From the cell containing the given text, extract its center point as [x, y] coordinate. 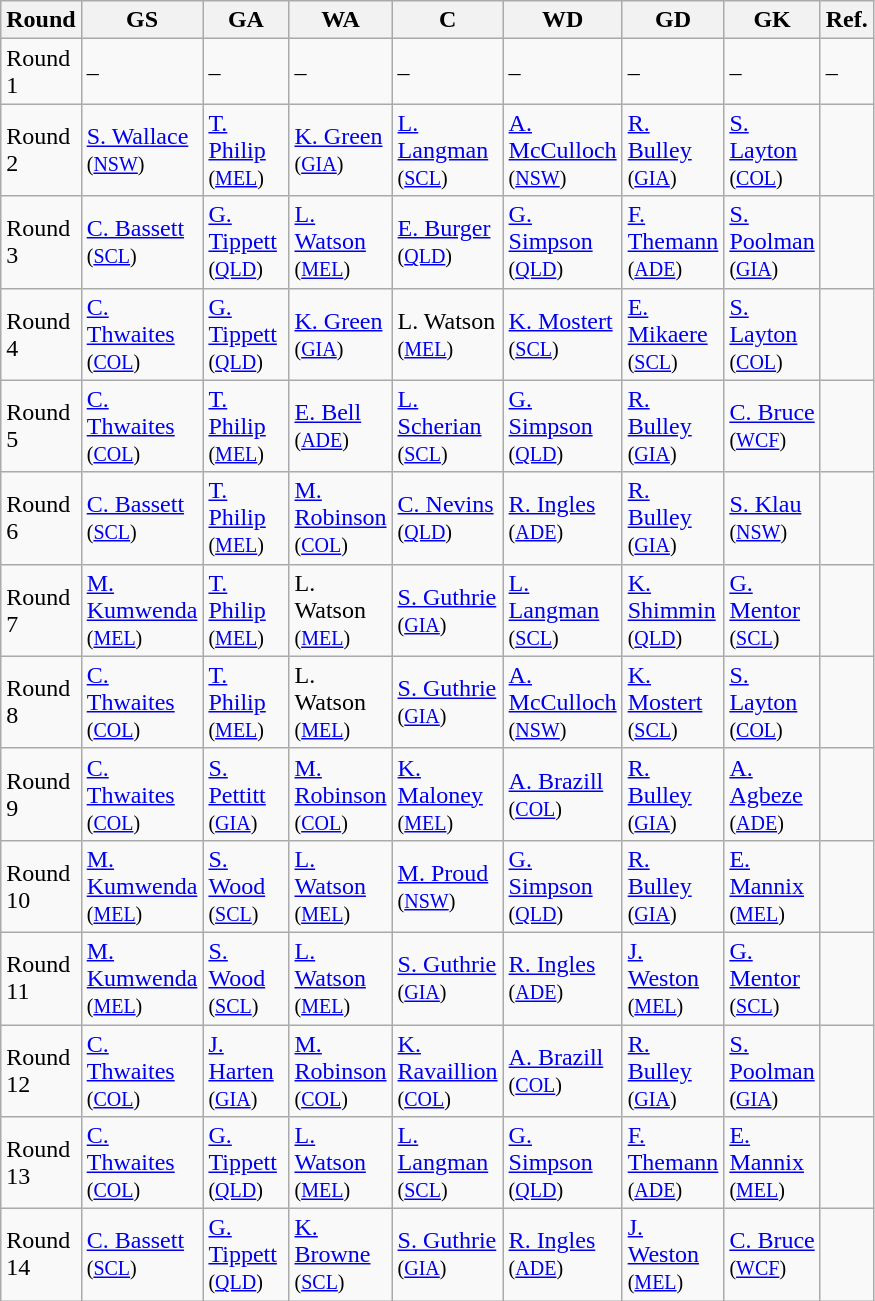
Round 14 [41, 1255]
S. Wallace (NSW) [142, 150]
A. Agbeze (ADE) [772, 794]
Round 3 [41, 242]
Round 7 [41, 610]
C [448, 20]
E. Mikaere (SCL) [673, 334]
E. Burger (QLD) [448, 242]
K. Browne (SCL) [340, 1255]
Round [41, 20]
Round 12 [41, 1070]
K. Ravaillion (COL) [448, 1070]
K. Shimmin (QLD) [673, 610]
Round 11 [41, 978]
E. Bell (ADE) [340, 426]
GD [673, 20]
GA [246, 20]
J. Harten (GIA) [246, 1070]
Round 4 [41, 334]
S. Klau (NSW) [772, 518]
S. Pettitt (GIA) [246, 794]
Round 13 [41, 1163]
WD [562, 20]
GS [142, 20]
Round 1 [41, 72]
GK [772, 20]
Round 2 [41, 150]
C. Nevins (QLD) [448, 518]
Round 8 [41, 702]
M. Proud (NSW) [448, 886]
Round 6 [41, 518]
Round 5 [41, 426]
Round 9 [41, 794]
L. Scherian (SCL) [448, 426]
WA [340, 20]
Ref. [846, 20]
K. Maloney (MEL) [448, 794]
Round 10 [41, 886]
